Output the (X, Y) coordinate of the center of the cell containing the given text.  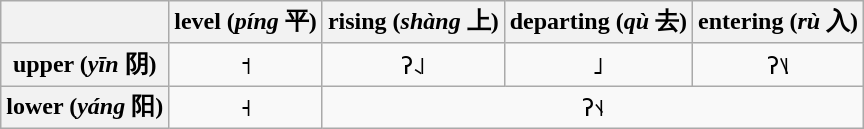
ʔ˨˩ (413, 64)
lower (yáng 阳) (85, 108)
rising (shàng 上) (413, 22)
˧ (246, 108)
departing (qù 去) (598, 22)
upper (yīn 阴) (85, 64)
ʔ˦˨ (592, 108)
entering (rù 入) (778, 22)
˩ (598, 64)
˦ (246, 64)
level (píng 平) (246, 22)
ʔ˥˩ (778, 64)
